Extract the [x, y] coordinate from the center of the cell holding the provided text.  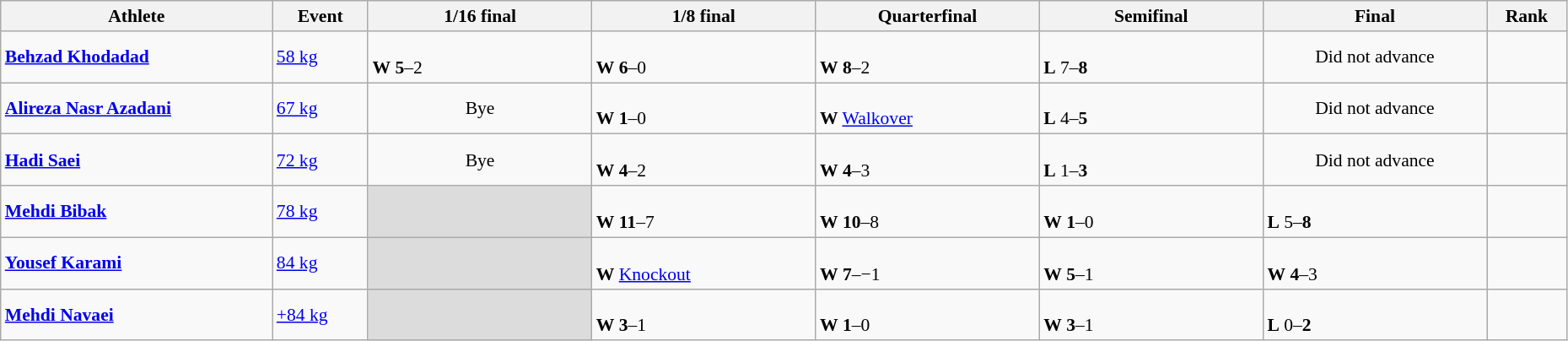
L 7–8 [1150, 57]
84 kg [321, 263]
Yousef Karami [137, 263]
W 10–8 [928, 211]
1/16 final [479, 16]
W 11–7 [703, 211]
1/8 final [703, 16]
67 kg [321, 108]
Quarterfinal [928, 16]
W Walkover [928, 108]
72 kg [321, 160]
Athlete [137, 16]
L 1–3 [1150, 160]
W 5–1 [1150, 263]
W Knockout [703, 263]
58 kg [321, 57]
Semifinal [1150, 16]
L 0–2 [1375, 314]
Alireza Nasr Azadani [137, 108]
Event [321, 16]
+84 kg [321, 314]
W 7–−1 [928, 263]
Final [1375, 16]
78 kg [321, 211]
L 5–8 [1375, 211]
L 4–5 [1150, 108]
W 5–2 [479, 57]
W 4–2 [703, 160]
W 6–0 [703, 57]
Mehdi Bibak [137, 211]
Rank [1527, 16]
Behzad Khodadad [137, 57]
Hadi Saei [137, 160]
Mehdi Navaei [137, 314]
W 8–2 [928, 57]
